Find where the given text appears and provide that cell's center as (X, Y) coordinate. 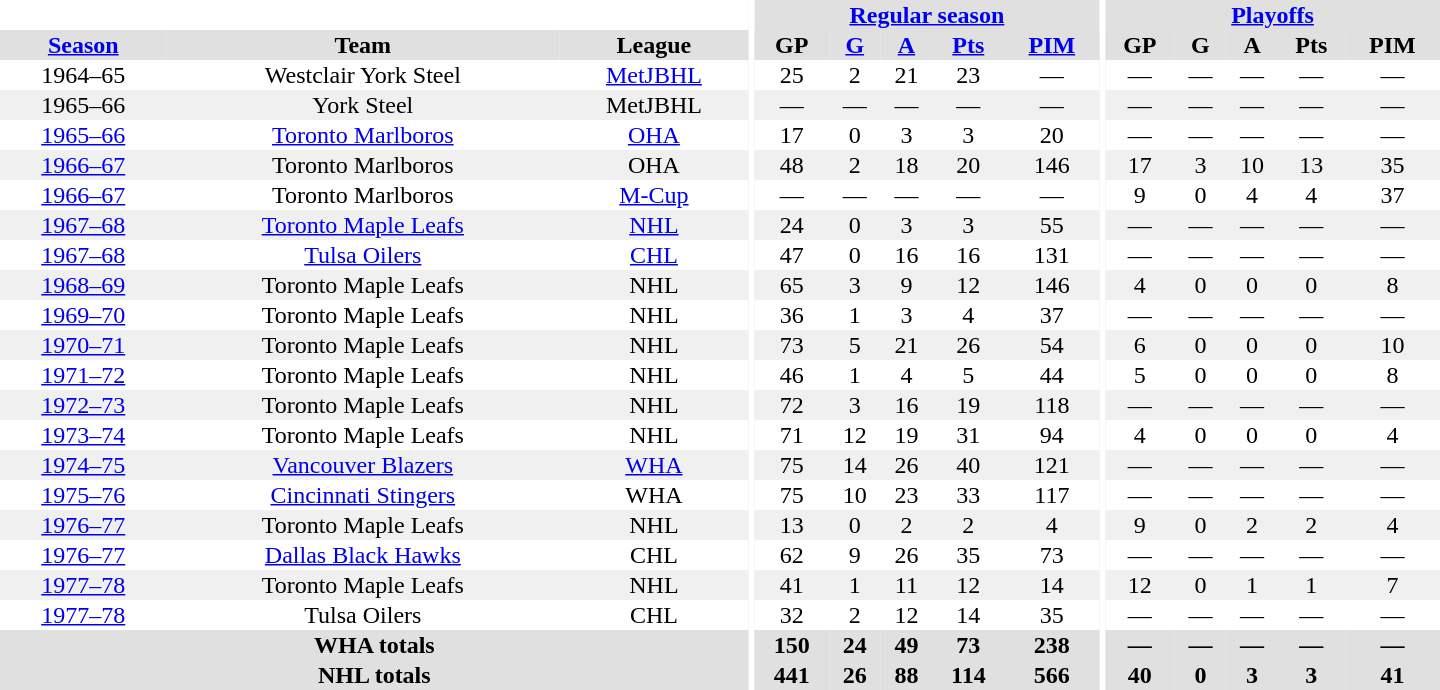
72 (792, 405)
33 (968, 495)
54 (1052, 345)
1964–65 (83, 75)
114 (968, 675)
1975–76 (83, 495)
441 (792, 675)
31 (968, 435)
18 (907, 165)
62 (792, 555)
25 (792, 75)
NHL totals (374, 675)
League (654, 45)
131 (1052, 255)
48 (792, 165)
32 (792, 615)
65 (792, 285)
Cincinnati Stingers (362, 495)
1969–70 (83, 315)
6 (1140, 345)
49 (907, 645)
44 (1052, 375)
88 (907, 675)
150 (792, 645)
1970–71 (83, 345)
117 (1052, 495)
1971–72 (83, 375)
7 (1392, 585)
36 (792, 315)
M-Cup (654, 195)
Playoffs (1272, 15)
46 (792, 375)
47 (792, 255)
11 (907, 585)
1972–73 (83, 405)
121 (1052, 465)
York Steel (362, 105)
1973–74 (83, 435)
Team (362, 45)
Regular season (926, 15)
WHA totals (374, 645)
1974–75 (83, 465)
118 (1052, 405)
Season (83, 45)
71 (792, 435)
Vancouver Blazers (362, 465)
94 (1052, 435)
Westclair York Steel (362, 75)
566 (1052, 675)
238 (1052, 645)
Dallas Black Hawks (362, 555)
1968–69 (83, 285)
55 (1052, 225)
